Scan for the cell matching the given text and deliver its (X, Y) coordinate at center. 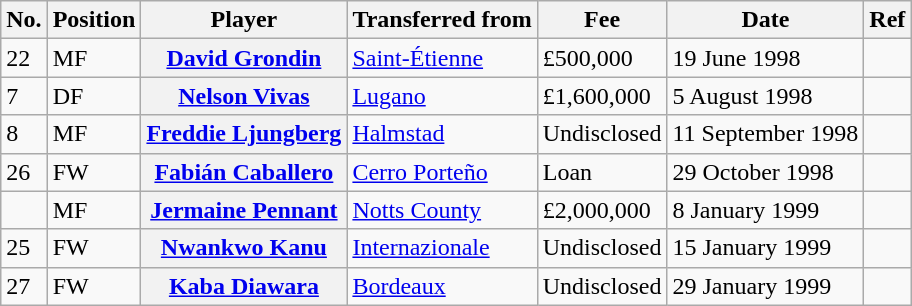
Jermaine Pennant (244, 210)
Player (244, 20)
£500,000 (602, 58)
Notts County (442, 210)
DF (94, 96)
5 August 1998 (766, 96)
£2,000,000 (602, 210)
Fabián Caballero (244, 172)
Position (94, 20)
26 (24, 172)
Bordeaux (442, 286)
£1,600,000 (602, 96)
Nelson Vivas (244, 96)
Ref (888, 20)
Loan (602, 172)
No. (24, 20)
Halmstad (442, 134)
8 January 1999 (766, 210)
Lugano (442, 96)
Kaba Diawara (244, 286)
29 January 1999 (766, 286)
22 (24, 58)
Freddie Ljungberg (244, 134)
Nwankwo Kanu (244, 248)
Internazionale (442, 248)
11 September 1998 (766, 134)
25 (24, 248)
Cerro Porteño (442, 172)
Fee (602, 20)
15 January 1999 (766, 248)
David Grondin (244, 58)
19 June 1998 (766, 58)
Saint-Étienne (442, 58)
Date (766, 20)
Transferred from (442, 20)
27 (24, 286)
29 October 1998 (766, 172)
7 (24, 96)
8 (24, 134)
